Capture the cell that displays the provided text and extract its [X, Y] central coordinate. 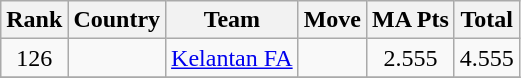
Country [117, 20]
MA Pts [411, 20]
Move [332, 20]
Total [486, 20]
4.555 [486, 58]
2.555 [411, 58]
126 [34, 58]
Team [232, 20]
Kelantan FA [232, 58]
Rank [34, 20]
